Return [X, Y] of the center of cell containing provided text 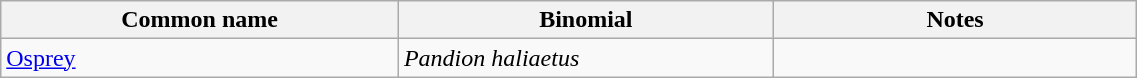
Osprey [200, 58]
Common name [200, 20]
Notes [955, 20]
Pandion haliaetus [586, 58]
Binomial [586, 20]
